Identify which cell holds the provided text, then report its [x, y] central coordinate. 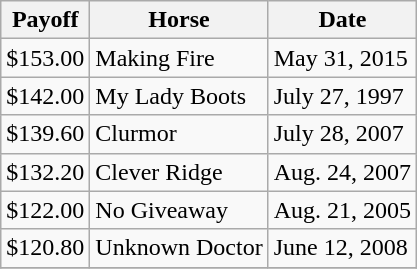
July 27, 1997 [342, 96]
Horse [179, 20]
$122.00 [46, 210]
$153.00 [46, 58]
Aug. 21, 2005 [342, 210]
Clever Ridge [179, 172]
Making Fire [179, 58]
Date [342, 20]
$120.80 [46, 248]
Aug. 24, 2007 [342, 172]
Unknown Doctor [179, 248]
Payoff [46, 20]
May 31, 2015 [342, 58]
$132.20 [46, 172]
Clurmor [179, 134]
June 12, 2008 [342, 248]
July 28, 2007 [342, 134]
$139.60 [46, 134]
No Giveaway [179, 210]
$142.00 [46, 96]
My Lady Boots [179, 96]
